Locate the cell with the specified text and output its [x, y] center coordinate. 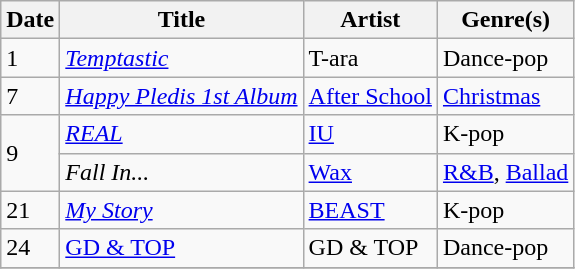
Fall In... [182, 172]
BEAST [370, 210]
IU [370, 134]
9 [30, 153]
Genre(s) [505, 20]
Temptastic [182, 58]
Wax [370, 172]
24 [30, 248]
7 [30, 96]
21 [30, 210]
Happy Pledis 1st Album [182, 96]
1 [30, 58]
REAL [182, 134]
My Story [182, 210]
Artist [370, 20]
R&B, Ballad [505, 172]
Date [30, 20]
Christmas [505, 96]
After School [370, 96]
T-ara [370, 58]
Title [182, 20]
